Determine the (x, y) coordinate at the center of the cell enclosing the given text.  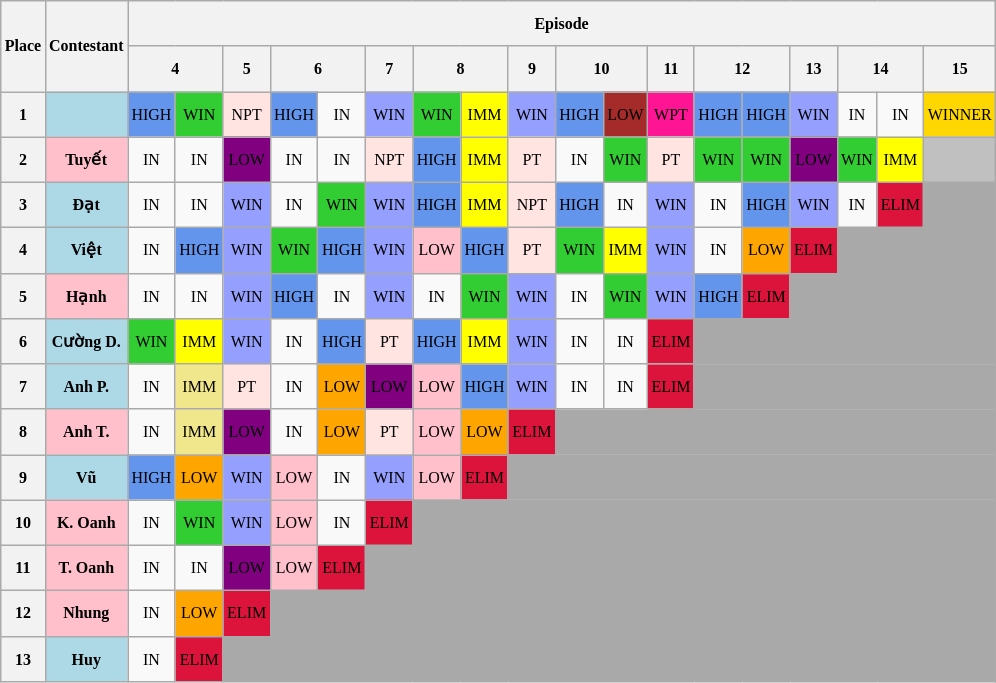
2 (23, 160)
Việt (86, 250)
Contestant (86, 46)
Nhung (86, 612)
WPT (670, 114)
15 (960, 68)
K. Oanh (86, 522)
Hạnh (86, 296)
Episode (562, 22)
Tuyết (86, 160)
Place (23, 46)
Cường D. (86, 340)
1 (23, 114)
Anh T. (86, 432)
3 (23, 204)
Anh P. (86, 386)
Vũ (86, 476)
Đạt (86, 204)
14 (880, 68)
Huy (86, 658)
T. Oanh (86, 568)
WINNER (960, 114)
